Provide the (x, y) coordinate of the cell's center where the given text is located.  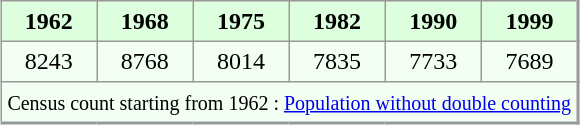
Census count starting from 1962 : Population without double counting (290, 102)
1999 (530, 21)
1975 (241, 21)
8768 (145, 61)
7689 (530, 61)
1990 (433, 21)
8243 (49, 61)
1962 (49, 21)
1982 (337, 21)
8014 (241, 61)
1968 (145, 21)
7733 (433, 61)
7835 (337, 61)
